Provide the (X, Y) coordinate of the cell's center where the given text is located.  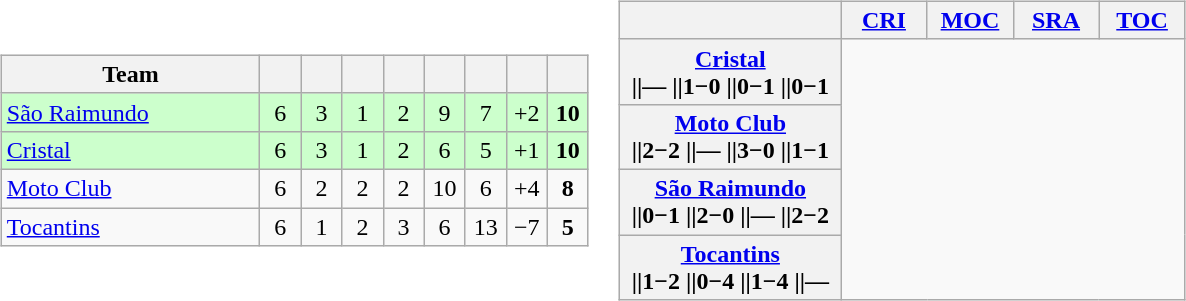
+4 (526, 188)
+2 (526, 112)
Tocantins ||1−2 ||0−4 ||1−4 ||— (730, 266)
Tocantins (130, 227)
Moto Club (130, 188)
CRI (884, 20)
SRA (1056, 20)
+1 (526, 150)
8 (568, 188)
São Raimundo (130, 112)
São Raimundo ||0−1 ||2−0 ||— ||2−2 (730, 202)
13 (486, 227)
Moto Club ||2−2 ||— ||3−0 ||1−1 (730, 136)
MOC (970, 20)
Team (130, 74)
−7 (526, 227)
Cristal ||— ||1−0 ||0−1 ||0−1 (730, 72)
9 (444, 112)
Cristal (130, 150)
TOC (1142, 20)
7 (486, 112)
